Locate the cell with the specified text and output its [X, Y] center coordinate. 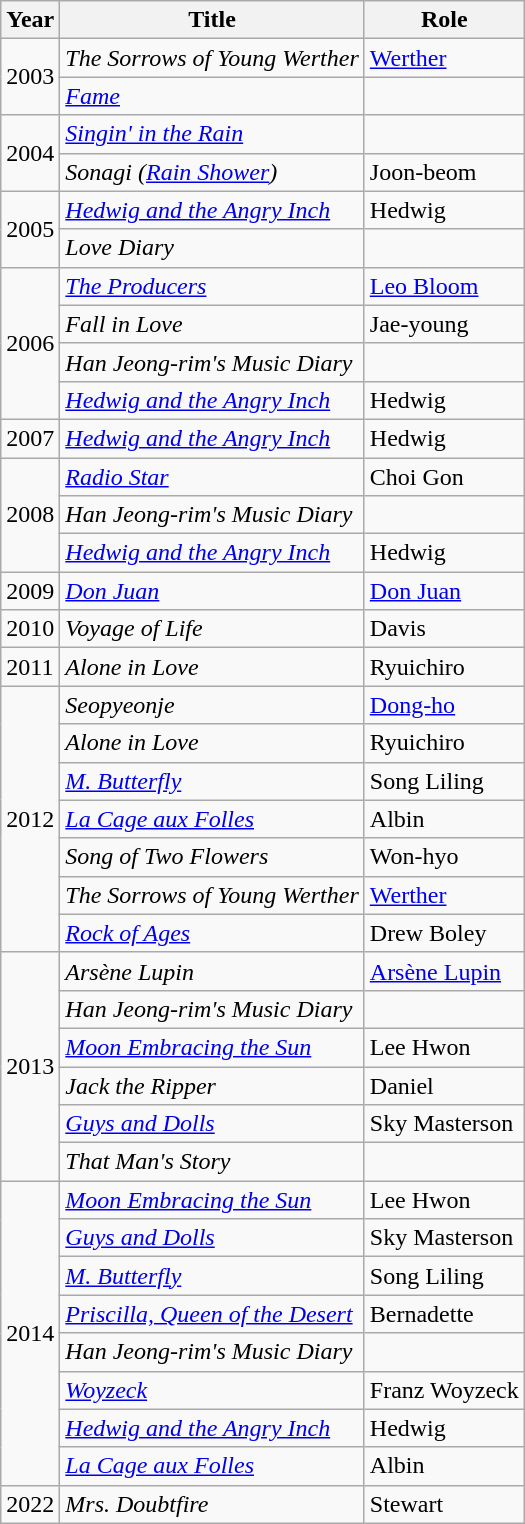
2004 [30, 153]
Fame [212, 96]
Role [444, 20]
2005 [30, 229]
Sonagi (Rain Shower) [212, 172]
Rock of Ages [212, 933]
Title [212, 20]
2003 [30, 77]
Franz Woyzeck [444, 1390]
Joon-beom [444, 172]
Singin' in the Rain [212, 134]
Leo Bloom [444, 286]
Seopyeonje [212, 705]
Song of Two Flowers [212, 857]
Bernadette [444, 1314]
That Man's Story [212, 1162]
2008 [30, 515]
2012 [30, 819]
Stewart [444, 1504]
2011 [30, 667]
Woyzeck [212, 1390]
Mrs. Doubtfire [212, 1504]
Won-hyo [444, 857]
Choi Gon [444, 477]
Love Diary [212, 248]
Radio Star [212, 477]
Dong-ho [444, 705]
Daniel [444, 1085]
Voyage of Life [212, 629]
Year [30, 20]
2013 [30, 1066]
Jack the Ripper [212, 1085]
2009 [30, 591]
Jae-young [444, 324]
2006 [30, 343]
2022 [30, 1504]
2010 [30, 629]
The Producers [212, 286]
2014 [30, 1333]
2007 [30, 438]
Priscilla, Queen of the Desert [212, 1314]
Fall in Love [212, 324]
Drew Boley [444, 933]
Davis [444, 629]
